For the text-containing cell, return its midpoint in [X, Y] coordinate format. 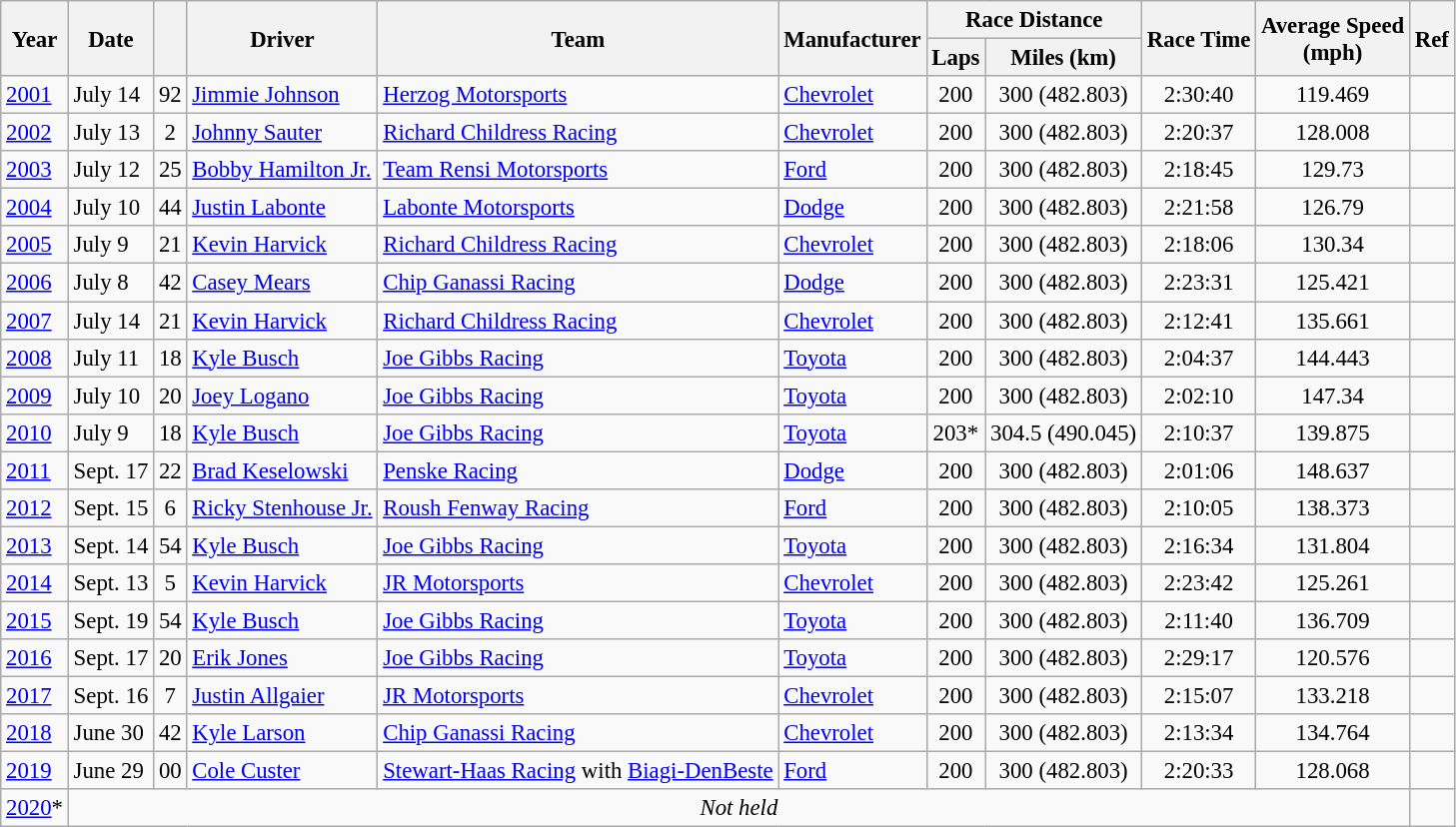
138.373 [1333, 508]
2:02:10 [1199, 396]
Kyle Larson [282, 733]
128.008 [1333, 133]
134.764 [1333, 733]
131.804 [1333, 545]
2:16:34 [1199, 545]
Ricky Stenhouse Jr. [282, 508]
Miles (km) [1063, 58]
2009 [35, 396]
125.261 [1333, 583]
Erik Jones [282, 658]
2007 [35, 321]
2019 [35, 771]
147.34 [1333, 396]
Team Rensi Motorsports [578, 170]
25 [170, 170]
Manufacturer [852, 38]
2:11:40 [1199, 620]
2:23:31 [1199, 283]
Bobby Hamilton Jr. [282, 170]
2:23:42 [1199, 583]
133.218 [1333, 696]
2:10:37 [1199, 432]
2005 [35, 245]
2011 [35, 470]
Date [110, 38]
2:13:34 [1199, 733]
Sept. 19 [110, 620]
44 [170, 208]
129.73 [1333, 170]
2:12:41 [1199, 321]
Average Speed(mph) [1333, 38]
Herzog Motorsports [578, 95]
Driver [282, 38]
2:21:58 [1199, 208]
Casey Mears [282, 283]
2:18:45 [1199, 170]
2:20:33 [1199, 771]
2:20:37 [1199, 133]
July 8 [110, 283]
2016 [35, 658]
Ref [1431, 38]
126.79 [1333, 208]
119.469 [1333, 95]
2018 [35, 733]
128.068 [1333, 771]
2:15:07 [1199, 696]
Year [35, 38]
125.421 [1333, 283]
Cole Custer [282, 771]
Race Time [1199, 38]
2013 [35, 545]
Not held [738, 808]
2008 [35, 358]
2:30:40 [1199, 95]
Laps [955, 58]
2003 [35, 170]
Sept. 16 [110, 696]
Team [578, 38]
2001 [35, 95]
5 [170, 583]
2015 [35, 620]
2010 [35, 432]
Race Distance [1034, 20]
Joey Logano [282, 396]
135.661 [1333, 321]
2014 [35, 583]
July 12 [110, 170]
Penske Racing [578, 470]
July 13 [110, 133]
2:01:06 [1199, 470]
2006 [35, 283]
Brad Keselowski [282, 470]
2012 [35, 508]
304.5 (490.045) [1063, 432]
2004 [35, 208]
Justin Labonte [282, 208]
92 [170, 95]
2 [170, 133]
Roush Fenway Racing [578, 508]
2017 [35, 696]
Labonte Motorsports [578, 208]
2002 [35, 133]
6 [170, 508]
2:18:06 [1199, 245]
2:04:37 [1199, 358]
2:10:05 [1199, 508]
Johnny Sauter [282, 133]
Sept. 13 [110, 583]
22 [170, 470]
Justin Allgaier [282, 696]
136.709 [1333, 620]
144.443 [1333, 358]
2020* [35, 808]
2:29:17 [1199, 658]
7 [170, 696]
139.875 [1333, 432]
July 11 [110, 358]
00 [170, 771]
June 30 [110, 733]
Sept. 15 [110, 508]
120.576 [1333, 658]
Jimmie Johnson [282, 95]
June 29 [110, 771]
Sept. 14 [110, 545]
130.34 [1333, 245]
148.637 [1333, 470]
Stewart-Haas Racing with Biagi-DenBeste [578, 771]
203* [955, 432]
